Locate the cell with the specified text and output its [x, y] center coordinate. 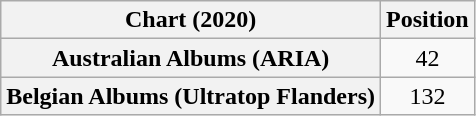
42 [428, 58]
Chart (2020) [191, 20]
Position [428, 20]
Australian Albums (ARIA) [191, 58]
132 [428, 96]
Belgian Albums (Ultratop Flanders) [191, 96]
